Provide the [X, Y] coordinate of the cell's center where the given text is located.  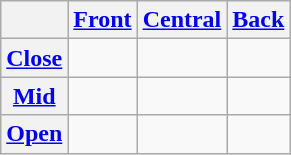
Central [182, 20]
Mid [34, 96]
Close [34, 58]
Front [102, 20]
Open [34, 134]
Back [258, 20]
